Find where the given text appears and provide that cell's center as (X, Y) coordinate. 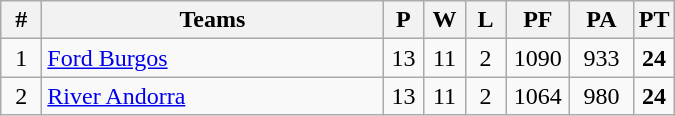
1 (22, 58)
1090 (538, 58)
933 (602, 58)
Teams (212, 20)
980 (602, 96)
L (486, 20)
1064 (538, 96)
River Andorra (212, 96)
P (404, 20)
PT (654, 20)
W (444, 20)
# (22, 20)
Ford Burgos (212, 58)
PF (538, 20)
PA (602, 20)
